Return the (X, Y) coordinate for the center point of the cell that contains the specified text.  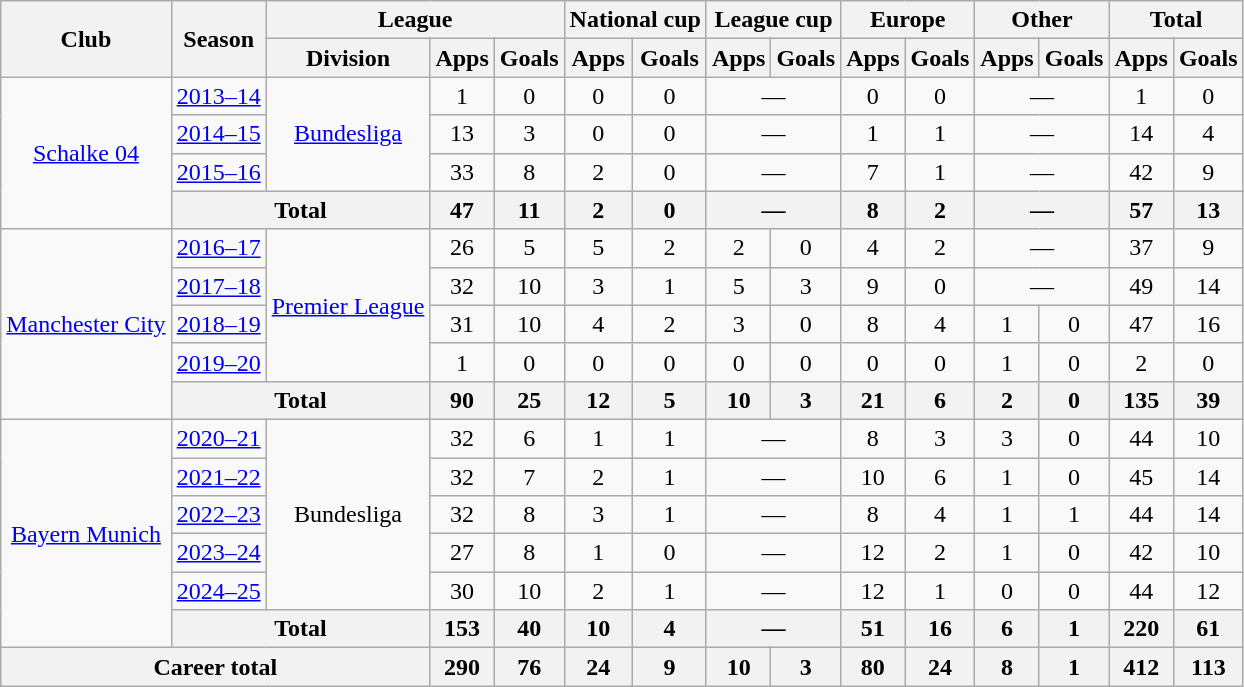
Manchester City (86, 324)
90 (462, 400)
2024–25 (218, 591)
113 (1208, 667)
2019–20 (218, 362)
39 (1208, 400)
2022–23 (218, 515)
412 (1141, 667)
40 (529, 629)
37 (1141, 248)
2018–19 (218, 324)
76 (529, 667)
30 (462, 591)
153 (462, 629)
2014–15 (218, 134)
21 (873, 400)
League (415, 20)
2021–22 (218, 477)
National cup (635, 20)
Europe (908, 20)
Division (348, 58)
Premier League (348, 305)
80 (873, 667)
Season (218, 39)
45 (1141, 477)
135 (1141, 400)
49 (1141, 286)
2015–16 (218, 172)
Career total (216, 667)
25 (529, 400)
220 (1141, 629)
2020–21 (218, 438)
2017–18 (218, 286)
290 (462, 667)
26 (462, 248)
2016–17 (218, 248)
27 (462, 553)
Club (86, 39)
2013–14 (218, 96)
57 (1141, 210)
Other (1042, 20)
Bayern Munich (86, 533)
31 (462, 324)
Schalke 04 (86, 153)
61 (1208, 629)
League cup (773, 20)
11 (529, 210)
51 (873, 629)
33 (462, 172)
2023–24 (218, 553)
